Return (x, y) of the center of cell containing provided text 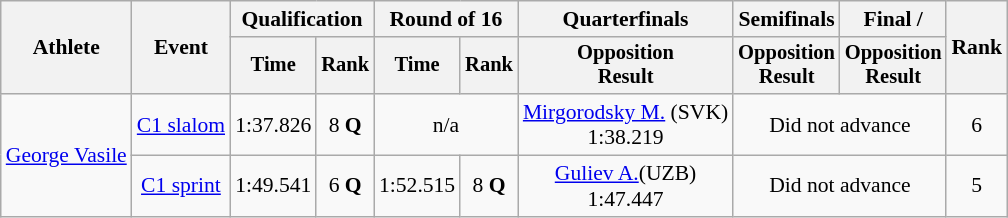
Quarterfinals (626, 19)
1:49.541 (273, 186)
6 (976, 124)
Final / (894, 19)
C1 sprint (181, 186)
C1 slalom (181, 124)
6 Q (345, 186)
Semifinals (786, 19)
Athlete (66, 48)
1:37.826 (273, 124)
George Vasile (66, 155)
Mirgorodsky M. (SVK)1:38.219 (626, 124)
n/a (446, 124)
Guliev A.(UZB)1:47.447 (626, 186)
Round of 16 (446, 19)
1:52.515 (417, 186)
Event (181, 48)
5 (976, 186)
Qualification (302, 19)
